Extract the (X, Y) coordinate from the center of the cell holding the provided text.  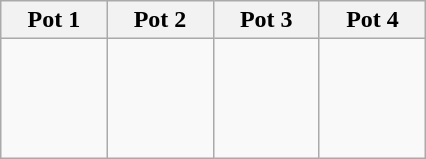
Pot 1 (54, 20)
Pot 4 (372, 20)
Pot 3 (266, 20)
Pot 2 (160, 20)
